For the text-containing cell, return its midpoint in (X, Y) coordinate format. 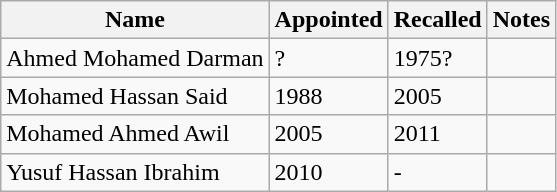
2011 (438, 134)
Appointed (328, 20)
Ahmed Mohamed Darman (135, 58)
Notes (521, 20)
Yusuf Hassan Ibrahim (135, 172)
2010 (328, 172)
Name (135, 20)
- (438, 172)
1988 (328, 96)
Recalled (438, 20)
Mohamed Ahmed Awil (135, 134)
1975? (438, 58)
Mohamed Hassan Said (135, 96)
? (328, 58)
